Determine the (x, y) coordinate at the center of the cell enclosing the given text.  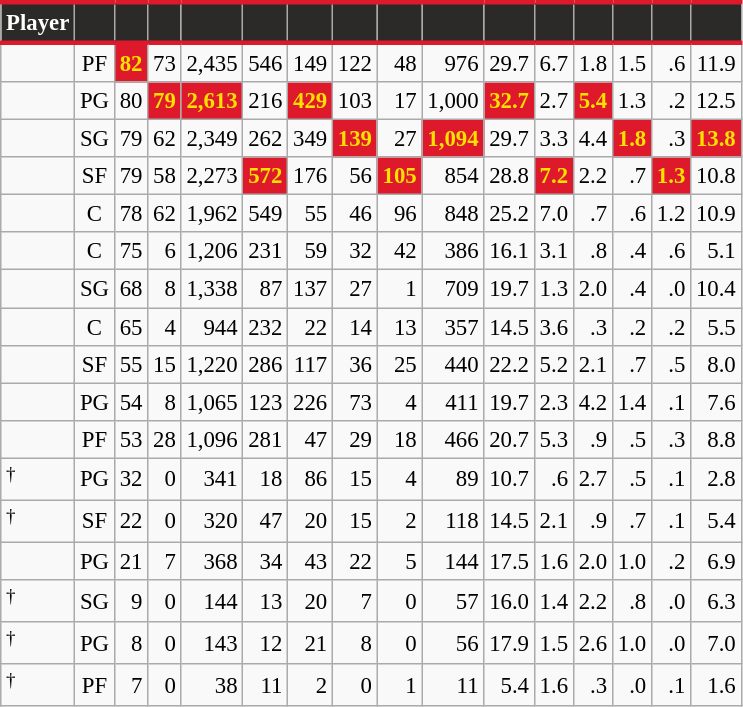
38 (212, 685)
16.1 (509, 251)
Player (38, 22)
36 (354, 364)
5.5 (716, 327)
1,094 (453, 139)
854 (453, 176)
1,338 (212, 289)
65 (130, 327)
6.9 (716, 561)
231 (266, 251)
17 (400, 101)
29 (354, 439)
9 (130, 601)
944 (212, 327)
7.6 (716, 402)
137 (310, 289)
46 (354, 214)
262 (266, 139)
466 (453, 439)
176 (310, 176)
2.3 (554, 402)
1.2 (672, 214)
549 (266, 214)
105 (400, 176)
96 (400, 214)
12 (266, 643)
3.1 (554, 251)
34 (266, 561)
75 (130, 251)
232 (266, 327)
28 (164, 439)
48 (400, 62)
1,206 (212, 251)
17.9 (509, 643)
2,349 (212, 139)
286 (266, 364)
341 (212, 479)
103 (354, 101)
2,435 (212, 62)
43 (310, 561)
440 (453, 364)
28.8 (509, 176)
10.4 (716, 289)
42 (400, 251)
357 (453, 327)
5 (400, 561)
349 (310, 139)
122 (354, 62)
123 (266, 402)
14 (354, 327)
53 (130, 439)
20.7 (509, 439)
139 (354, 139)
411 (453, 402)
2,273 (212, 176)
25.2 (509, 214)
848 (453, 214)
58 (164, 176)
368 (212, 561)
8.0 (716, 364)
17.5 (509, 561)
25 (400, 364)
13.8 (716, 139)
80 (130, 101)
216 (266, 101)
429 (310, 101)
6.7 (554, 62)
3.3 (554, 139)
572 (266, 176)
5.2 (554, 364)
7.2 (554, 176)
4.4 (592, 139)
32.7 (509, 101)
3.6 (554, 327)
976 (453, 62)
1,000 (453, 101)
10.8 (716, 176)
86 (310, 479)
54 (130, 402)
149 (310, 62)
386 (453, 251)
16.0 (509, 601)
118 (453, 521)
6.3 (716, 601)
68 (130, 289)
1,096 (212, 439)
2,613 (212, 101)
89 (453, 479)
78 (130, 214)
4.2 (592, 402)
12.5 (716, 101)
546 (266, 62)
8.8 (716, 439)
1,065 (212, 402)
2.8 (716, 479)
57 (453, 601)
10.9 (716, 214)
87 (266, 289)
10.7 (509, 479)
143 (212, 643)
59 (310, 251)
82 (130, 62)
5.1 (716, 251)
2.6 (592, 643)
320 (212, 521)
6 (164, 251)
11.9 (716, 62)
22.2 (509, 364)
1,962 (212, 214)
5.3 (554, 439)
281 (266, 439)
709 (453, 289)
226 (310, 402)
117 (310, 364)
1,220 (212, 364)
